From the cell containing the given text, extract its center point as (X, Y) coordinate. 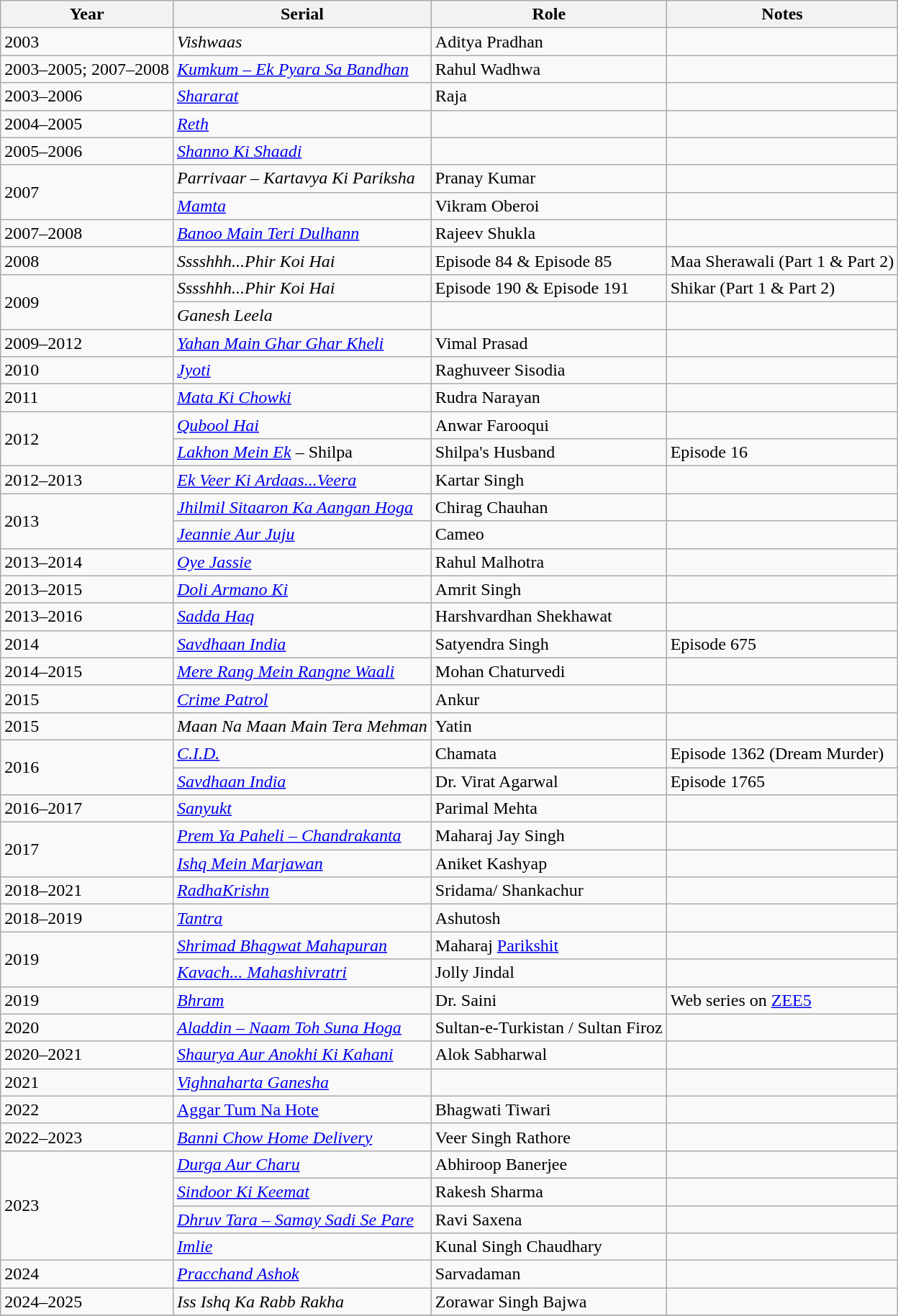
Episode 1362 (Dream Murder) (782, 753)
Aniket Kashyap (548, 863)
Rajeev Shukla (548, 233)
2016–2017 (87, 809)
Sadda Haq (302, 617)
C.I.D. (302, 753)
Doli Armano Ki (302, 589)
Jyoti (302, 371)
2016 (87, 767)
2017 (87, 850)
Parrivaar – Kartavya Ki Pariksha (302, 178)
Banoo Main Teri Dulhann (302, 233)
2013–2015 (87, 589)
Chamata (548, 753)
Episode 16 (782, 453)
Sridama/ Shankachur (548, 891)
Mata Ki Chowki (302, 398)
2020 (87, 1027)
Yahan Main Ghar Ghar Kheli (302, 343)
Ishq Mein Marjawan (302, 863)
2024 (87, 1274)
Alok Sabharwal (548, 1055)
Parimal Mehta (548, 809)
Dhruv Tara – Samay Sadi Se Pare (302, 1220)
Rahul Malhotra (548, 562)
Sultan-e-Turkistan / Sultan Firoz (548, 1027)
Aggar Tum Na Hote (302, 1109)
Kumkum – Ek Pyara Sa Bandhan (302, 69)
Mamta (302, 206)
Reth (302, 124)
Ravi Saxena (548, 1220)
2003 (87, 42)
Raghuveer Sisodia (548, 371)
Shanno Ki Shaadi (302, 151)
Pracchand Ashok (302, 1274)
Kavach... Mahashivratri (302, 973)
Year (87, 14)
Mere Rang Mein Rangne Waali (302, 671)
Ankur (548, 699)
Maa Sherawali (Part 1 & Part 2) (782, 260)
Jolly Jindal (548, 973)
2004–2005 (87, 124)
Serial (302, 14)
2007–2008 (87, 233)
2024–2025 (87, 1302)
2003–2005; 2007–2008 (87, 69)
2007 (87, 192)
Dr. Virat Agarwal (548, 781)
Pranay Kumar (548, 178)
Sarvadaman (548, 1274)
2003–2006 (87, 96)
Rudra Narayan (548, 398)
Raja (548, 96)
2013–2016 (87, 617)
Ashutosh (548, 918)
2018–2021 (87, 891)
Shikar (Part 1 & Part 2) (782, 288)
Yatin (548, 726)
Oye Jassie (302, 562)
Banni Chow Home Delivery (302, 1137)
Shararat (302, 96)
Crime Patrol (302, 699)
Jhilmil Sitaaron Ka Aangan Hoga (302, 507)
2010 (87, 371)
Veer Singh Rathore (548, 1137)
Maharaj Parikshit (548, 945)
Bhram (302, 1000)
2012 (87, 439)
Sanyukt (302, 809)
RadhaKrishn (302, 891)
Episode 675 (782, 644)
Vighnaharta Ganesha (302, 1082)
Maharaj Jay Singh (548, 836)
Abhiroop Banerjee (548, 1164)
2013 (87, 521)
Kunal Singh Chaudhary (548, 1247)
Amrit Singh (548, 589)
Rahul Wadhwa (548, 69)
2022 (87, 1109)
Web series on ZEE5 (782, 1000)
Rakesh Sharma (548, 1192)
Vikram Oberoi (548, 206)
Harshvardhan Shekhawat (548, 617)
Shrimad Bhagwat Mahapuran (302, 945)
2005–2006 (87, 151)
2020–2021 (87, 1055)
Aditya Pradhan (548, 42)
Vimal Prasad (548, 343)
Prem Ya Paheli – Chandrakanta (302, 836)
2021 (87, 1082)
Imlie (302, 1247)
Tantra (302, 918)
Iss Ishq Ka Rabb Rakha (302, 1302)
Satyendra Singh (548, 644)
2018–2019 (87, 918)
Dr. Saini (548, 1000)
2012–2013 (87, 480)
2008 (87, 260)
Shaurya Aur Anokhi Ki Kahani (302, 1055)
Episode 190 & Episode 191 (548, 288)
Zorawar Singh Bajwa (548, 1302)
Shilpa's Husband (548, 453)
Episode 84 & Episode 85 (548, 260)
2009–2012 (87, 343)
Maan Na Maan Main Tera Mehman (302, 726)
2014–2015 (87, 671)
Episode 1765 (782, 781)
Qubool Hai (302, 425)
Lakhon Mein Ek – Shilpa (302, 453)
Mohan Chaturvedi (548, 671)
Cameo (548, 535)
2011 (87, 398)
Jeannie Aur Juju (302, 535)
Aladdin – Naam Toh Suna Hoga (302, 1027)
Chirag Chauhan (548, 507)
Durga Aur Charu (302, 1164)
Role (548, 14)
2022–2023 (87, 1137)
2013–2014 (87, 562)
Bhagwati Tiwari (548, 1109)
Notes (782, 14)
Kartar Singh (548, 480)
Sindoor Ki Keemat (302, 1192)
2009 (87, 301)
Ganesh Leela (302, 315)
Vishwaas (302, 42)
Ek Veer Ki Ardaas...Veera (302, 480)
Anwar Farooqui (548, 425)
2023 (87, 1205)
2014 (87, 644)
